Determine the [X, Y] coordinate at the center of the cell enclosing the given text.  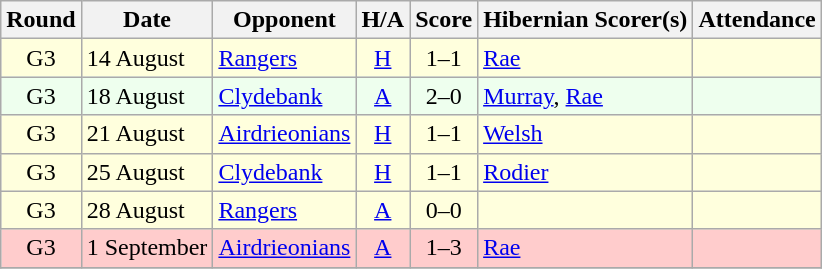
Murray, Rae [586, 96]
Rodier [586, 172]
0–0 [444, 210]
Opponent [284, 20]
Round [41, 20]
2–0 [444, 96]
18 August [147, 96]
Welsh [586, 134]
28 August [147, 210]
21 August [147, 134]
1 September [147, 248]
25 August [147, 172]
H/A [383, 20]
Date [147, 20]
Score [444, 20]
Attendance [757, 20]
14 August [147, 58]
1–3 [444, 248]
Hibernian Scorer(s) [586, 20]
